Return the [x, y] coordinate for the center point of the cell that contains the specified text.  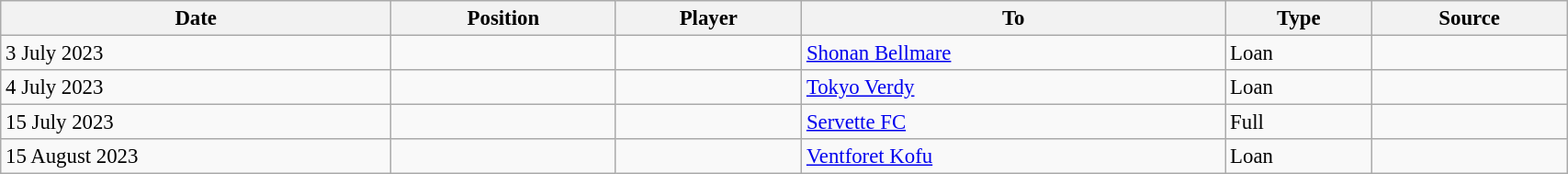
Full [1299, 122]
3 July 2023 [197, 53]
15 July 2023 [197, 122]
Servette FC [1014, 122]
Player [709, 18]
Source [1470, 18]
Ventforet Kofu [1014, 157]
Type [1299, 18]
Date [197, 18]
Tokyo Verdy [1014, 87]
To [1014, 18]
Position [503, 18]
15 August 2023 [197, 157]
4 July 2023 [197, 87]
Shonan Bellmare [1014, 53]
